Determine the (x, y) coordinate at the center of the cell enclosing the given text.  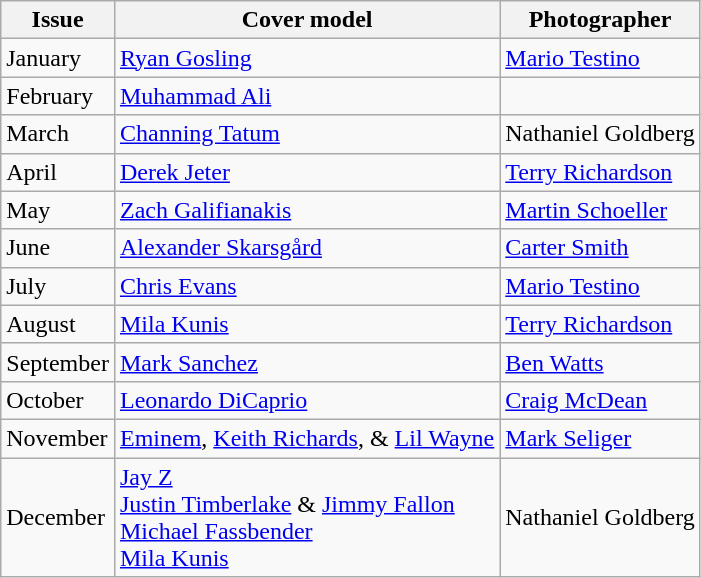
March (58, 134)
Cover model (306, 20)
February (58, 96)
Channing Tatum (306, 134)
June (58, 248)
Mark Seliger (600, 438)
Ryan Gosling (306, 58)
November (58, 438)
October (58, 400)
December (58, 518)
July (58, 286)
Mark Sanchez (306, 362)
September (58, 362)
Eminem, Keith Richards, & Lil Wayne (306, 438)
Chris Evans (306, 286)
Derek Jeter (306, 172)
Muhammad Ali (306, 96)
Issue (58, 20)
April (58, 172)
Craig McDean (600, 400)
Photographer (600, 20)
Carter Smith (600, 248)
Alexander Skarsgård (306, 248)
Mila Kunis (306, 324)
Zach Galifianakis (306, 210)
Ben Watts (600, 362)
Jay ZJustin Timberlake & Jimmy FallonMichael FassbenderMila Kunis (306, 518)
January (58, 58)
August (58, 324)
Leonardo DiCaprio (306, 400)
May (58, 210)
Martin Schoeller (600, 210)
